Return the (x, y) coordinate for the center point of the cell that contains the specified text.  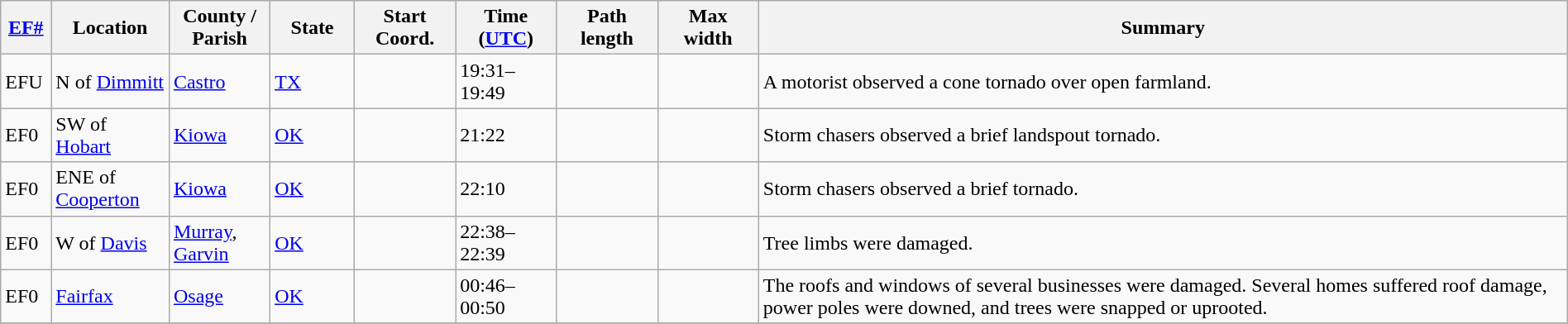
Osage (219, 296)
Path length (607, 28)
N of Dimmitt (111, 81)
State (313, 28)
W of Davis (111, 243)
EF# (26, 28)
EFU (26, 81)
Fairfax (111, 296)
22:10 (506, 188)
Tree limbs were damaged. (1163, 243)
Start Coord. (404, 28)
Murray, Garvin (219, 243)
Time (UTC) (506, 28)
21:22 (506, 136)
Castro (219, 81)
A motorist observed a cone tornado over open farmland. (1163, 81)
Summary (1163, 28)
19:31–19:49 (506, 81)
Max width (708, 28)
Location (111, 28)
Storm chasers observed a brief tornado. (1163, 188)
22:38–22:39 (506, 243)
Storm chasers observed a brief landspout tornado. (1163, 136)
ENE of Cooperton (111, 188)
TX (313, 81)
County / Parish (219, 28)
SW of Hobart (111, 136)
00:46–00:50 (506, 296)
